Find where the given text appears and provide that cell's center as [x, y] coordinate. 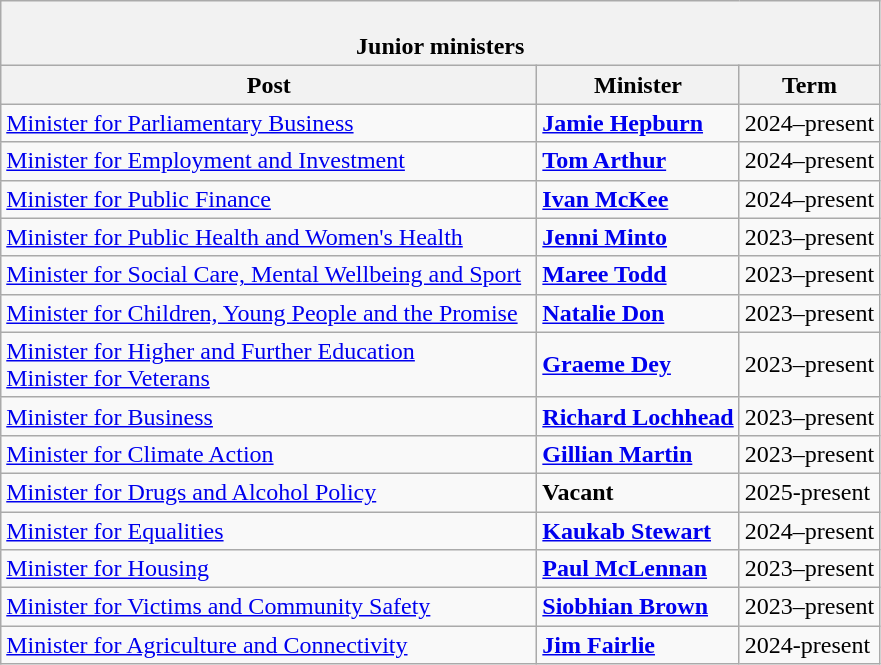
Paul McLennan [638, 569]
Minister for Parliamentary Business [269, 123]
Minister for Social Care, Mental Wellbeing and Sport [269, 275]
Minister for Public Health and Women's Health [269, 237]
Minister for Housing [269, 569]
Minister for Equalities [269, 531]
Minister for Victims and Community Safety [269, 607]
Minister for Children, Young People and the Promise [269, 313]
Minister for Climate Action [269, 454]
Graeme Dey [638, 364]
Post [269, 85]
Tom Arthur [638, 161]
2024-present [809, 645]
Minister [638, 85]
Term [809, 85]
Jamie Hepburn [638, 123]
Minister for Business [269, 416]
Richard Lochhead [638, 416]
Ivan McKee [638, 199]
Vacant [638, 492]
Maree Todd [638, 275]
Siobhian Brown [638, 607]
Jim Fairlie [638, 645]
Gillian Martin [638, 454]
Minister for Drugs and Alcohol Policy [269, 492]
Minister for Higher and Further EducationMinister for Veterans [269, 364]
Jenni Minto [638, 237]
Minister for Public Finance [269, 199]
Kaukab Stewart [638, 531]
Minister for Agriculture and Connectivity [269, 645]
Natalie Don [638, 313]
Junior ministers [440, 34]
2025-present [809, 492]
Minister for Employment and Investment [269, 161]
